From the cell containing the given text, extract its center point as [x, y] coordinate. 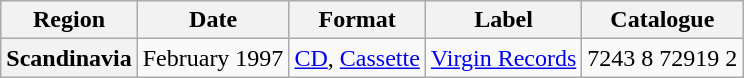
Catalogue [662, 20]
February 1997 [213, 58]
Format [357, 20]
Date [213, 20]
CD, Cassette [357, 58]
Label [503, 20]
Virgin Records [503, 58]
7243 8 72919 2 [662, 58]
Scandinavia [69, 58]
Region [69, 20]
